Capture the cell that displays the provided text and extract its (X, Y) central coordinate. 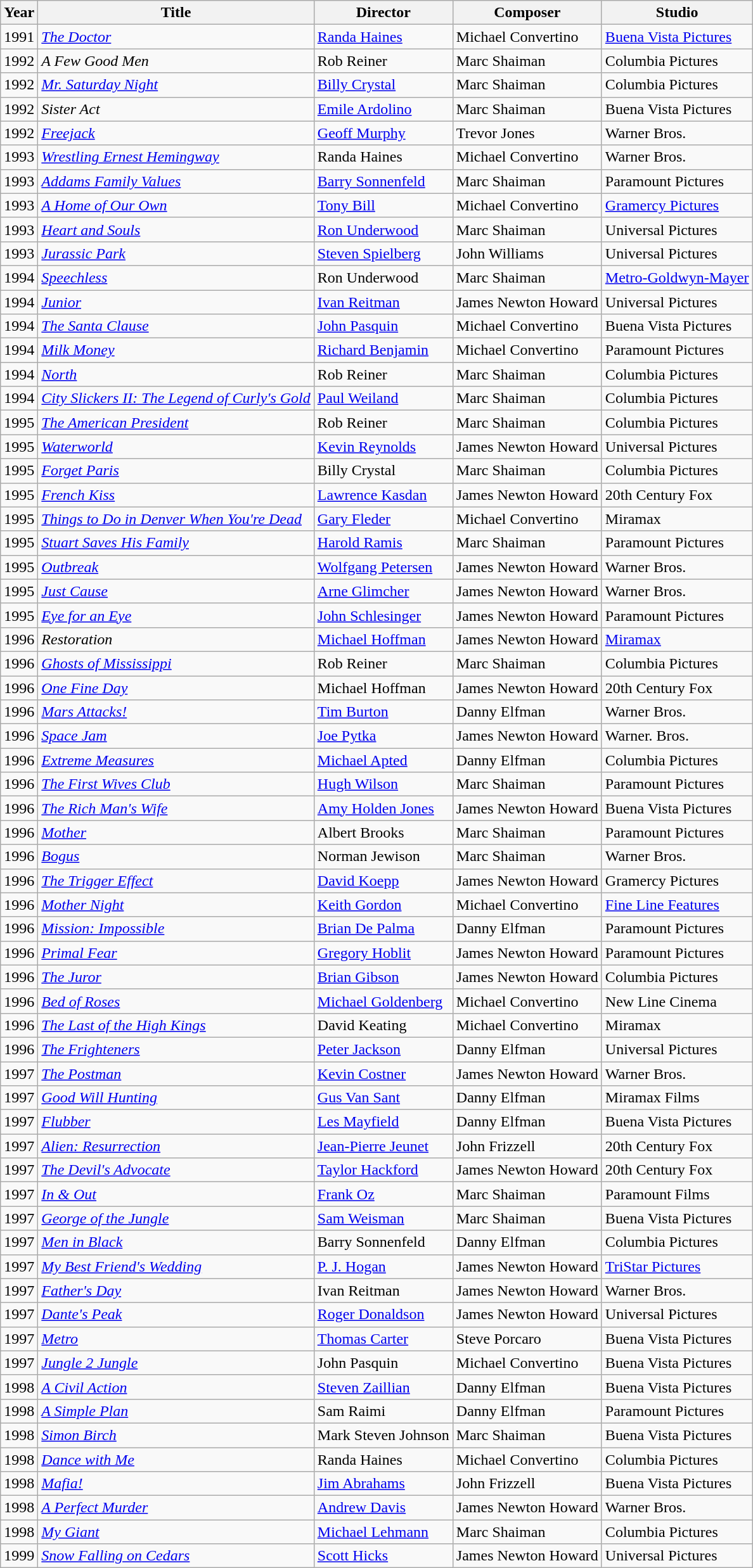
Studio (677, 13)
Things to Do in Denver When You're Dead (176, 519)
Mr. Saturday Night (176, 85)
Steven Zaillian (383, 1387)
Trevor Jones (527, 133)
The Santa Clause (176, 326)
City Slickers II: The Legend of Curly's Gold (176, 398)
Men in Black (176, 1242)
The American President (176, 423)
John Williams (527, 253)
Eye for an Eye (176, 615)
John Schlesinger (383, 615)
Arne Glimcher (383, 591)
Freejack (176, 133)
Paul Weiland (383, 398)
Dance with Me (176, 1459)
Restoration (176, 639)
Mafia! (176, 1484)
Scott Hicks (383, 1556)
Flubber (176, 1122)
French Kiss (176, 495)
Warner. Bros. (677, 736)
Fine Line Features (677, 905)
Composer (527, 13)
The Rich Man's Wife (176, 808)
Bed of Roses (176, 1001)
Thomas Carter (383, 1339)
Gus Van Sant (383, 1098)
A Simple Plan (176, 1411)
Hugh Wilson (383, 784)
Tim Burton (383, 712)
The First Wives Club (176, 784)
David Koepp (383, 881)
Ghosts of Mississippi (176, 663)
Paramount Films (677, 1194)
Heart and Souls (176, 229)
Extreme Measures (176, 760)
In & Out (176, 1194)
Wolfgang Petersen (383, 567)
Norman Jewison (383, 857)
Alien: Resurrection (176, 1146)
My Giant (176, 1532)
Speechless (176, 277)
Good Will Hunting (176, 1098)
Milk Money (176, 350)
Gregory Hoblit (383, 953)
Steven Spielberg (383, 253)
Year (19, 13)
Harold Ramis (383, 543)
Metro (176, 1339)
A Few Good Men (176, 61)
Les Mayfield (383, 1122)
Andrew Davis (383, 1508)
Geoff Murphy (383, 133)
Tony Bill (383, 205)
A Home of Our Own (176, 205)
Steve Porcaro (527, 1339)
David Keating (383, 1025)
Bogus (176, 857)
The Juror (176, 977)
1999 (19, 1556)
Snow Falling on Cedars (176, 1556)
Kevin Costner (383, 1074)
Miramax Films (677, 1098)
Jean-Pierre Jeunet (383, 1146)
Richard Benjamin (383, 350)
Space Jam (176, 736)
Gary Fleder (383, 519)
Emile Ardolino (383, 109)
Michael Apted (383, 760)
Director (383, 13)
Mark Steven Johnson (383, 1435)
Taylor Hackford (383, 1170)
Joe Pytka (383, 736)
A Perfect Murder (176, 1508)
Outbreak (176, 567)
The Frighteners (176, 1049)
Addams Family Values (176, 181)
Metro-Goldwyn-Mayer (677, 277)
Jungle 2 Jungle (176, 1363)
Dante's Peak (176, 1315)
The Doctor (176, 37)
Peter Jackson (383, 1049)
TriStar Pictures (677, 1266)
Sam Raimi (383, 1411)
A Civil Action (176, 1387)
Father's Day (176, 1291)
Primal Fear (176, 953)
Michael Goldenberg (383, 1001)
The Last of the High Kings (176, 1025)
New Line Cinema (677, 1001)
Jurassic Park (176, 253)
Jim Abrahams (383, 1484)
Mission: Impossible (176, 929)
Amy Holden Jones (383, 808)
The Trigger Effect (176, 881)
Sister Act (176, 109)
Sam Weisman (383, 1218)
My Best Friend's Wedding (176, 1266)
George of the Jungle (176, 1218)
Lawrence Kasdan (383, 495)
One Fine Day (176, 687)
The Postman (176, 1074)
Kevin Reynolds (383, 447)
Title (176, 13)
Simon Birch (176, 1435)
Roger Donaldson (383, 1315)
Wrestling Ernest Hemingway (176, 157)
Waterworld (176, 447)
Mother Night (176, 905)
1991 (19, 37)
P. J. Hogan (383, 1266)
Albert Brooks (383, 832)
Keith Gordon (383, 905)
Mother (176, 832)
Forget Paris (176, 471)
The Devil's Advocate (176, 1170)
North (176, 374)
Brian De Palma (383, 929)
Stuart Saves His Family (176, 543)
Brian Gibson (383, 977)
Michael Lehmann (383, 1532)
Mars Attacks! (176, 712)
Frank Oz (383, 1194)
Junior (176, 302)
Just Cause (176, 591)
